Detect which cell encompasses the target text, then output its [X, Y] center coordinate. 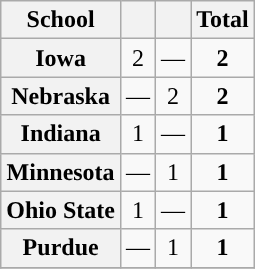
Iowa [61, 58]
Purdue [61, 248]
Nebraska [61, 96]
Minnesota [61, 172]
Total [223, 20]
Ohio State [61, 210]
School [61, 20]
Indiana [61, 134]
